Find where the given text appears and provide that cell's center as (x, y) coordinate. 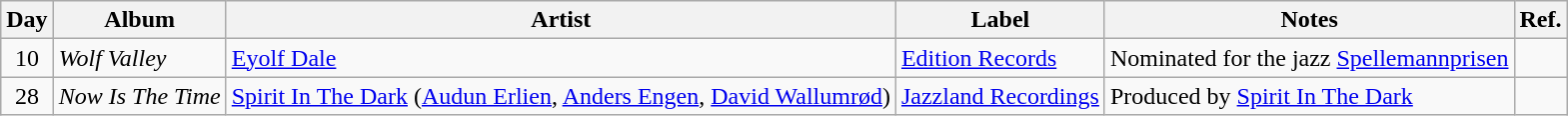
Ref. (1541, 20)
Nominated for the jazz Spellemannprisen (1309, 58)
Label (999, 20)
Notes (1309, 20)
Jazzland Recordings (999, 96)
Artist (561, 20)
Now Is The Time (140, 96)
10 (27, 58)
28 (27, 96)
Day (27, 20)
Album (140, 20)
Wolf Valley (140, 58)
Eyolf Dale (561, 58)
Produced by Spirit In The Dark (1309, 96)
Edition Records (999, 58)
Spirit In The Dark (Audun Erlien, Anders Engen, David Wallumrød) (561, 96)
